Detect which cell encompasses the target text, then output its (x, y) center coordinate. 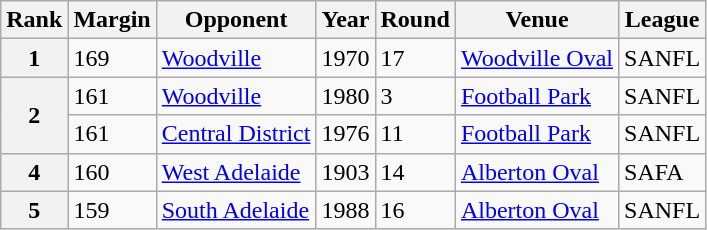
1903 (346, 172)
169 (112, 58)
Margin (112, 20)
159 (112, 210)
League (662, 20)
5 (34, 210)
Year (346, 20)
1988 (346, 210)
4 (34, 172)
11 (415, 134)
1976 (346, 134)
1 (34, 58)
1970 (346, 58)
Round (415, 20)
Venue (536, 20)
17 (415, 58)
Opponent (236, 20)
3 (415, 96)
14 (415, 172)
160 (112, 172)
16 (415, 210)
SAFA (662, 172)
West Adelaide (236, 172)
1980 (346, 96)
Central District (236, 134)
South Adelaide (236, 210)
Woodville Oval (536, 58)
2 (34, 115)
Rank (34, 20)
